Return (x, y) of the center of cell containing provided text 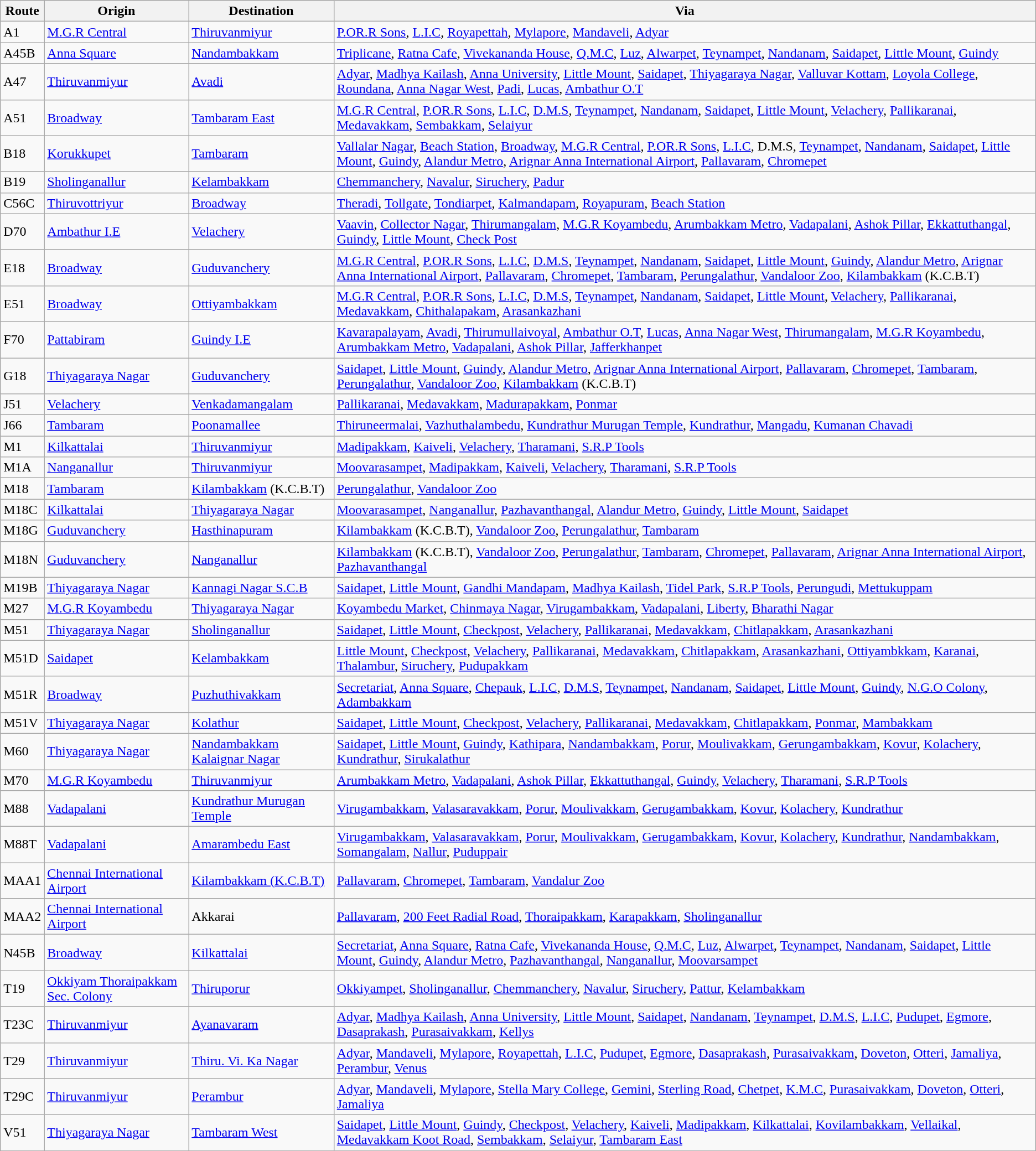
Venkadamangalam (261, 405)
Moovarasampet, Nanganallur, Pazhavanthangal, Alandur Metro, Guindy, Little Mount, Saidapet (685, 510)
Virugambakkam, Valasaravakkam, Porur, Moulivakkam, Gerugambakkam, Kovur, Kolachery, Kundrathur (685, 809)
T23C (22, 1025)
P.OR.R Sons, L.I.C, Royapettah, Mylapore, Mandaveli, Adyar (685, 32)
Koyambedu Market, Chinmaya Nagar, Virugambakkam, Vadapalani, Liberty, Bharathi Nagar (685, 609)
M.G.R Central, P.OR.R Sons, L.I.C, D.M.S, Teynampet, Nandanam, Saidapet, Little Mount, Velachery, Pallikaranai, Medavakkam, Sembakkam, Selaiyur (685, 117)
Poonamallee (261, 426)
Adyar, Mandaveli, Mylapore, Royapettah, L.I.C, Pudupet, Egmore, Dasaprakash, Purasaivakkam, Doveton, Otteri, Jamaliya, Perambur, Venus (685, 1060)
F70 (22, 340)
Tambaram East (261, 117)
Pallikaranai, Medavakkam, Madurapakkam, Ponmar (685, 405)
Theradi, Tollgate, Tondiarpet, Kalmandapam, Royapuram, Beach Station (685, 203)
T29C (22, 1097)
A1 (22, 32)
Origin (116, 11)
Saidapet, Little Mount, Checkpost, Velachery, Pallikaranai, Medavakkam, Chitlapakkam, Ponmar, Mambakkam (685, 723)
M18N (22, 559)
Saidapet, Little Mount, Checkpost, Velachery, Pallikaranai, Medavakkam, Chitlapakkam, Arasankazhani (685, 630)
Saidapet, Little Mount, Gandhi Mandapam, Madhya Kailash, Tidel Park, S.R.P Tools, Perungudi, Mettukuppam (685, 588)
Ottiyambakkam (261, 303)
Avadi (261, 82)
Saidapet (116, 659)
A45B (22, 53)
Ambathur I.E (116, 231)
Little Mount, Checkpost, Velachery, Pallikaranai, Medavakkam, Chitlapakkam, Arasankazhani, Ottiyambkkam, Karanai, Thalambur, Siruchery, Pudupakkam (685, 659)
Triplicane, Ratna Cafe, Vivekananda House, Q.M.C, Luz, Alwarpet, Teynampet, Nandanam, Saidapet, Little Mount, Guindy (685, 53)
Kilambakkam (K.C.B.T), Vandaloor Zoo, Perungalathur, Tambaram, Chromepet, Pallavaram, Arignar Anna International Airport, Pazhavanthangal (685, 559)
T29 (22, 1060)
MAA1 (22, 881)
M27 (22, 609)
Destination (261, 11)
M18G (22, 531)
Pallavaram, Chromepet, Tambaram, Vandalur Zoo (685, 881)
M60 (22, 751)
N45B (22, 953)
Kilambakkam (K.C.B.T), Vandaloor Zoo, Perungalathur, Tambaram (685, 531)
Via (685, 11)
Tambaram West (261, 1132)
Okkiyampet, Sholinganallur, Chemmanchery, Navalur, Siruchery, Pattur, Kelambakkam (685, 988)
M51V (22, 723)
Saidapet, Little Mount, Guindy, Kathipara, Nandambakkam, Porur, Moulivakkam, Gerungambakkam, Kovur, Kolachery, Kundrathur, Sirukalathur (685, 751)
Thiruporur (261, 988)
Puzhuthivakkam (261, 694)
M.G.R Central (116, 32)
Nandambakkam (261, 53)
M1 (22, 447)
M19B (22, 588)
B19 (22, 182)
Thiru. Vi. Ka Nagar (261, 1060)
Kundrathur Murugan Temple (261, 809)
M51D (22, 659)
Ayanavaram (261, 1025)
Thiruneermalai, Vazhuthalambedu, Kundrathur Murugan Temple, Kundrathur, Mangadu, Kumanan Chavadi (685, 426)
Pattabiram (116, 340)
Secretariat, Anna Square, Chepauk, L.I.C, D.M.S, Teynampet, Nandanam, Saidapet, Little Mount, Guindy, N.G.O Colony, Adambakkam (685, 694)
C56C (22, 203)
Moovarasampet, Madipakkam, Kaiveli, Velachery, Tharamani, S.R.P Tools (685, 468)
J51 (22, 405)
Thiruvottriyur (116, 203)
M88 (22, 809)
Amarambedu East (261, 844)
E18 (22, 268)
B18 (22, 154)
Anna Square (116, 53)
D70 (22, 231)
Chemmanchery, Navalur, Siruchery, Padur (685, 182)
G18 (22, 375)
Hasthinapuram (261, 531)
T19 (22, 988)
MAA2 (22, 916)
Pallavaram, 200 Feet Radial Road, Thoraipakkam, Karapakkam, Sholinganallur (685, 916)
Kolathur (261, 723)
J66 (22, 426)
M70 (22, 780)
M51R (22, 694)
M1A (22, 468)
A47 (22, 82)
Perungalathur, Vandaloor Zoo (685, 489)
Route (22, 11)
A51 (22, 117)
M88T (22, 844)
M51 (22, 630)
Akkarai (261, 916)
Korukkupet (116, 154)
M18C (22, 510)
Kannagi Nagar S.C.B (261, 588)
Virugambakkam, Valasaravakkam, Porur, Moulivakkam, Gerugambakkam, Kovur, Kolachery, Kundrathur, Nandambakkam, Somangalam, Nallur, Puduppair (685, 844)
Adyar, Mandaveli, Mylapore, Stella Mary College, Gemini, Sterling Road, Chetpet, K.M.C, Purasaivakkam, Doveton, Otteri, Jamaliya (685, 1097)
V51 (22, 1132)
Nandambakkam Kalaignar Nagar (261, 751)
Perambur (261, 1097)
Madipakkam, Kaiveli, Velachery, Tharamani, S.R.P Tools (685, 447)
Vaavin, Collector Nagar, Thirumangalam, M.G.R Koyambedu, Arumbakkam Metro, Vadapalani, Ashok Pillar, Ekkattuthangal, Guindy, Little Mount, Check Post (685, 231)
M18 (22, 489)
Arumbakkam Metro, Vadapalani, Ashok Pillar, Ekkattuthangal, Guindy, Velachery, Tharamani, S.R.P Tools (685, 780)
Guindy I.E (261, 340)
Okkiyam Thoraipakkam Sec. Colony (116, 988)
E51 (22, 303)
